Detect which cell encompasses the target text, then output its [X, Y] center coordinate. 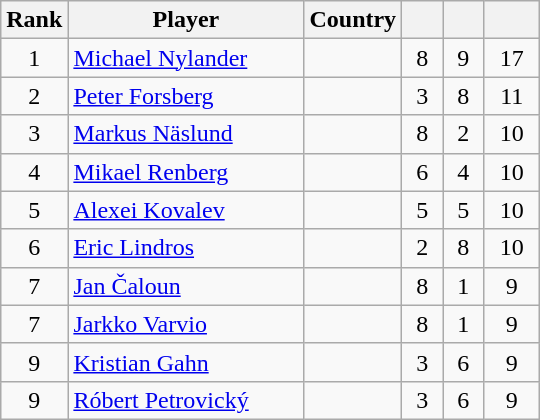
Peter Forsberg [186, 96]
Michael Nylander [186, 58]
Mikael Renberg [186, 172]
Player [186, 20]
Markus Näslund [186, 134]
Rank [34, 20]
Jarkko Varvio [186, 324]
11 [512, 96]
Country [353, 20]
Kristian Gahn [186, 362]
Eric Lindros [186, 248]
Jan Čaloun [186, 286]
Róbert Petrovický [186, 400]
17 [512, 58]
Alexei Kovalev [186, 210]
